Determine the [x, y] coordinate at the center of the cell enclosing the given text.  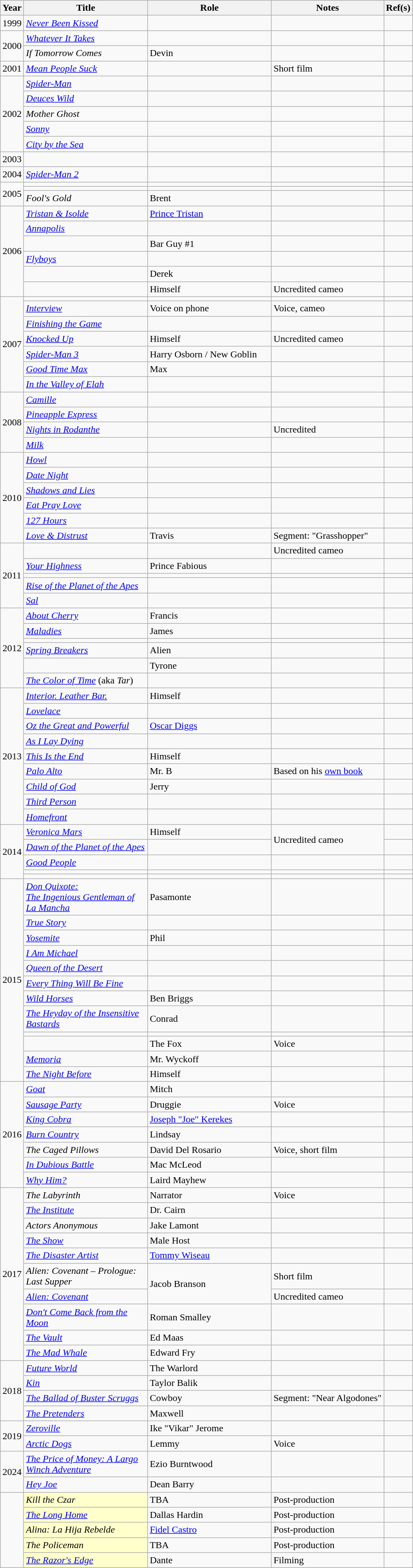
In the Valley of Elah [86, 384]
Kin [86, 1383]
Don Quixote:The Ingenious Gentleman of La Mancha [86, 897]
2013 [12, 756]
Dawn of the Planet of the Apes [86, 847]
Mother Ghost [86, 114]
Segment: "Near Algodones" [328, 1398]
Flyboys [86, 259]
2003 [12, 159]
The Long Home [86, 1515]
Alien [209, 650]
In Dubious Battle [86, 1165]
Howl [86, 460]
Queen of the Desert [86, 968]
Tyrone [209, 666]
2018 [12, 1391]
Kill the Czar [86, 1500]
Camille [86, 400]
Nights in Rodanthe [86, 430]
Alien: Covenant [86, 1296]
Uncredited [328, 430]
Palo Alto [86, 771]
Jacob Branson [209, 1283]
Interview [86, 309]
Every Thing Will Be Fine [86, 983]
The Night Before [86, 1074]
Ben Briggs [209, 998]
Annapolis [86, 229]
Devin [209, 53]
Prince Tristan [209, 213]
Child of God [86, 786]
The Disaster Artist [86, 1256]
As I Lay Dying [86, 741]
About Cherry [86, 615]
Burn Country [86, 1135]
Sonny [86, 129]
Travis [209, 536]
Laird Mayhew [209, 1180]
The Caged Pillows [86, 1150]
Oscar Diggs [209, 726]
Role [209, 8]
Lemmy [209, 1444]
The Policeman [86, 1545]
Tristan & Isolde [86, 213]
The Show [86, 1240]
The Fox [209, 1044]
The Color of Time (aka Tar) [86, 681]
Zeroville [86, 1428]
Good Time Max [86, 369]
The Warlord [209, 1368]
Date Night [86, 475]
Druggie [209, 1104]
The Pretenders [86, 1413]
1999 [12, 23]
Mac McLeod [209, 1165]
Homefront [86, 817]
Mr. Wyckoff [209, 1059]
The Heyday of the Insensitive Bastards [86, 1019]
Spring Breakers [86, 650]
The Mad Whale [86, 1353]
James [209, 631]
Wild Horses [86, 998]
Mean People Suck [86, 68]
True Story [86, 923]
Segment: "Grasshopper" [328, 536]
2012 [12, 648]
Sausage Party [86, 1104]
Goat [86, 1089]
Arctic Dogs [86, 1444]
Milk [86, 445]
2001 [12, 68]
This Is the End [86, 756]
Pineapple Express [86, 415]
Why Him? [86, 1180]
Lovelace [86, 711]
2019 [12, 1436]
2024 [12, 1472]
Never Been Kissed [86, 23]
City by the Sea [86, 144]
Shadows and Lies [86, 490]
Fidel Castro [209, 1530]
2008 [12, 422]
127 Hours [86, 520]
Alina: La Hija Rebelde [86, 1530]
Derek [209, 274]
Edward Fry [209, 1353]
Based on his own book [328, 771]
Lindsay [209, 1135]
Future World [86, 1368]
Finishing the Game [86, 324]
The Razor's Edge [86, 1560]
Brent [209, 198]
2004 [12, 174]
Your Highness [86, 566]
Tommy Wiseau [209, 1256]
2005 [12, 194]
Good People [86, 862]
Roman Smalley [209, 1317]
David Del Rosario [209, 1150]
Narrator [209, 1195]
Oz the Great and Powerful [86, 726]
Mitch [209, 1089]
Bar Guy #1 [209, 244]
Title [86, 8]
Male Host [209, 1240]
Max [209, 369]
Voice, cameo [328, 309]
Cowboy [209, 1398]
Interior. Leather Bar. [86, 696]
Sal [86, 600]
Yosemite [86, 938]
2006 [12, 251]
I Am Michael [86, 953]
2010 [12, 498]
2007 [12, 344]
Year [12, 8]
Maladies [86, 631]
Spider-Man 3 [86, 354]
Hey Joe [86, 1485]
Ike "Vikar" Jerome [209, 1428]
Maxwell [209, 1413]
Dallas Hardin [209, 1515]
Jake Lamont [209, 1225]
King Cobra [86, 1120]
Don't Come Back from the Moon [86, 1317]
Spider-Man 2 [86, 174]
2016 [12, 1134]
Notes [328, 8]
2014 [12, 851]
Alien: Covenant – Prologue: Last Supper [86, 1276]
Eat Pray Love [86, 505]
Third Person [86, 801]
If Tomorrow Comes [86, 53]
Voice on phone [209, 309]
Francis [209, 615]
Joseph "Joe" Kerekes [209, 1120]
Filming [328, 1560]
The Labyrinth [86, 1195]
2011 [12, 576]
Ezio Burntwood [209, 1464]
Deuces Wild [86, 99]
Prince Fabious [209, 566]
Phil [209, 938]
The Ballad of Buster Scruggs [86, 1398]
Mr. B [209, 771]
Fool's Gold [86, 198]
Voice, short film [328, 1150]
Knocked Up [86, 339]
Harry Osborn / New Goblin [209, 354]
Love & Distrust [86, 536]
Taylor Balik [209, 1383]
Rise of the Planet of the Apes [86, 585]
2015 [12, 980]
The Institute [86, 1210]
Spider-Man [86, 83]
2017 [12, 1274]
Jerry [209, 786]
Dr. Cairn [209, 1210]
Conrad [209, 1019]
2000 [12, 46]
Ref(s) [398, 8]
Dante [209, 1560]
Memoria [86, 1059]
The Price of Money: A Largo Winch Adventure [86, 1464]
2002 [12, 114]
Pasamonte [209, 897]
Dean Barry [209, 1485]
Actors Anonymous [86, 1225]
The Vault [86, 1337]
Ed Maas [209, 1337]
Whatever It Takes [86, 38]
Veronica Mars [86, 832]
